Return [x, y] of the center of cell containing provided text 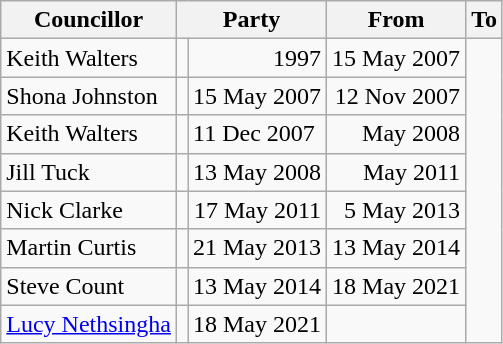
Martin Curtis [89, 248]
Shona Johnston [89, 96]
1997 [258, 58]
Councillor [89, 20]
Party [251, 20]
Steve Count [89, 286]
11 Dec 2007 [258, 134]
21 May 2013 [258, 248]
To [484, 20]
12 Nov 2007 [396, 96]
13 May 2008 [258, 172]
From [396, 20]
Lucy Nethsingha [89, 324]
Jill Tuck [89, 172]
17 May 2011 [258, 210]
May 2011 [396, 172]
5 May 2013 [396, 210]
May 2008 [396, 134]
Nick Clarke [89, 210]
